Search for the cell housing the specified text and yield its [X, Y] center coordinate. 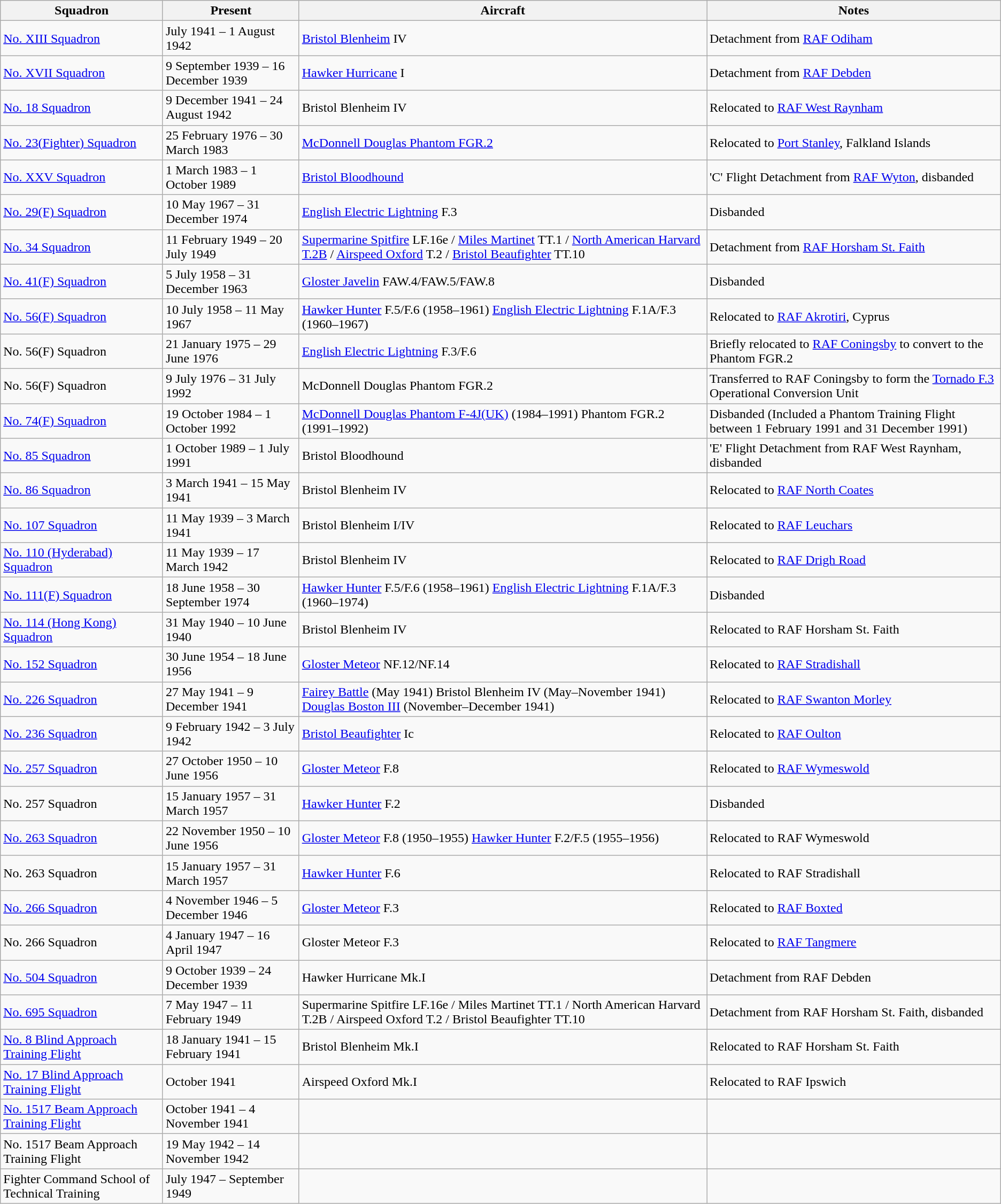
1 March 1983 – 1 October 1989 [231, 177]
Bristol Blenheim I/IV [503, 525]
9 July 1976 – 31 July 1992 [231, 386]
No. XVII Squadron [82, 73]
1 October 1989 – 1 July 1991 [231, 456]
No. 152 Squadron [82, 664]
9 February 1942 – 3 July 1942 [231, 734]
Detachment from RAF Odiham [854, 38]
Present [231, 11]
Relocated to Port Stanley, Falkland Islands [854, 142]
English Electric Lightning F.3/F.6 [503, 351]
Gloster Meteor F.8 [503, 769]
No. 41(F) Squadron [82, 281]
5 July 1958 – 31 December 1963 [231, 281]
Squadron [82, 11]
English Electric Lightning F.3 [503, 212]
No. 107 Squadron [82, 525]
9 December 1941 – 24 August 1942 [231, 108]
No. 17 Blind Approach Training Flight [82, 1082]
11 May 1939 – 3 March 1941 [231, 525]
25 February 1976 – 30 March 1983 [231, 142]
21 January 1975 – 29 June 1976 [231, 351]
No. 29(F) Squadron [82, 212]
10 May 1967 – 31 December 1974 [231, 212]
No. 226 Squadron [82, 699]
Relocated to RAF Oulton [854, 734]
No. 236 Squadron [82, 734]
No. 8 Blind Approach Training Flight [82, 1047]
Hawker Hurricane Mk.I [503, 977]
Gloster Javelin FAW.4/FAW.5/FAW.8 [503, 281]
Hawker Hunter F.5/F.6 (1958–1961) English Electric Lightning F.1A/F.3 (1960–1967) [503, 317]
No. 85 Squadron [82, 456]
4 November 1946 – 5 December 1946 [231, 908]
Bristol Blenheim Mk.I [503, 1047]
Detachment from RAF Horsham St. Faith, disbanded [854, 1013]
No. 74(F) Squadron [82, 420]
18 June 1958 – 30 September 1974 [231, 595]
McDonnell Douglas Phantom F-4J(UK) (1984–1991) Phantom FGR.2 (1991–1992) [503, 420]
7 May 1947 – 11 February 1949 [231, 1013]
'C' Flight Detachment from RAF Wyton, disbanded [854, 177]
22 November 1950 – 10 June 1956 [231, 838]
Hawker Hurricane I [503, 73]
No. XIII Squadron [82, 38]
October 1941 [231, 1082]
No. 18 Squadron [82, 108]
Relocated to RAF Boxted [854, 908]
No. 110 (Hyderabad) Squadron [82, 560]
No. XXV Squadron [82, 177]
9 September 1939 – 16 December 1939 [231, 73]
Gloster Meteor NF.12/NF.14 [503, 664]
No. 114 (Hong Kong) Squadron [82, 630]
July 1947 – September 1949 [231, 1186]
3 March 1941 – 15 May 1941 [231, 491]
10 July 1958 – 11 May 1967 [231, 317]
October 1941 – 4 November 1941 [231, 1116]
Aircraft [503, 11]
Fairey Battle (May 1941) Bristol Blenheim IV (May–November 1941) Douglas Boston III (November–December 1941) [503, 699]
11 February 1949 – 20 July 1949 [231, 247]
27 October 1950 – 10 June 1956 [231, 769]
No. 23(Fighter) Squadron [82, 142]
Relocated to RAF West Raynham [854, 108]
Detachment from RAF Horsham St. Faith [854, 247]
Disbanded (Included a Phantom Training Flight between 1 February 1991 and 31 December 1991) [854, 420]
31 May 1940 – 10 June 1940 [231, 630]
No. 504 Squadron [82, 977]
Relocated to RAF Swanton Morley [854, 699]
Briefly relocated to RAF Coningsby to convert to the Phantom FGR.2 [854, 351]
Transferred to RAF Coningsby to form the Tornado F.3 Operational Conversion Unit [854, 386]
Relocated to RAF Ipswich [854, 1082]
30 June 1954 – 18 June 1956 [231, 664]
19 October 1984 – 1 October 1992 [231, 420]
4 January 1947 – 16 April 1947 [231, 942]
Gloster Meteor F.8 (1950–1955) Hawker Hunter F.2/F.5 (1955–1956) [503, 838]
No. 86 Squadron [82, 491]
Relocated to RAF Leuchars [854, 525]
Relocated to RAF Akrotiri, Cyprus [854, 317]
Bristol Beaufighter Ic [503, 734]
18 January 1941 – 15 February 1941 [231, 1047]
No. 695 Squadron [82, 1013]
11 May 1939 – 17 March 1942 [231, 560]
Relocated to RAF Tangmere [854, 942]
Relocated to RAF Drigh Road [854, 560]
Hawker Hunter F.5/F.6 (1958–1961) English Electric Lightning F.1A/F.3 (1960–1974) [503, 595]
Relocated to RAF North Coates [854, 491]
Airspeed Oxford Mk.I [503, 1082]
No. 111(F) Squadron [82, 595]
Hawker Hunter F.2 [503, 803]
Fighter Command School of Technical Training [82, 1186]
'E' Flight Detachment from RAF West Raynham, disbanded [854, 456]
27 May 1941 – 9 December 1941 [231, 699]
Notes [854, 11]
Hawker Hunter F.6 [503, 873]
19 May 1942 – 14 November 1942 [231, 1152]
July 1941 – 1 August 1942 [231, 38]
9 October 1939 – 24 December 1939 [231, 977]
No. 34 Squadron [82, 247]
